Output the [x, y] coordinate of the center of the cell containing the given text.  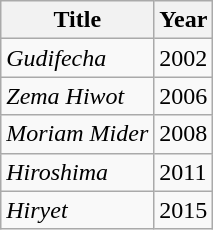
2011 [184, 172]
Year [184, 20]
Title [78, 20]
Moriam Mider [78, 134]
2006 [184, 96]
Hiroshima [78, 172]
Zema Hiwot [78, 96]
2002 [184, 58]
Gudifecha [78, 58]
2015 [184, 210]
2008 [184, 134]
Hiryet [78, 210]
